Scan for the cell matching the given text and deliver its (X, Y) coordinate at center. 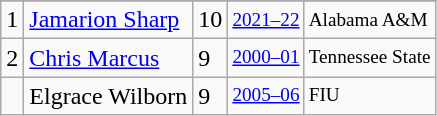
2 (12, 58)
Tennessee State (370, 58)
Elgrace Wilborn (108, 96)
1 (12, 20)
Alabama A&M (370, 20)
Chris Marcus (108, 58)
2021–22 (266, 20)
FIU (370, 96)
10 (210, 20)
Jamarion Sharp (108, 20)
2005–06 (266, 96)
2000–01 (266, 58)
